Capture the cell that displays the provided text and extract its (x, y) central coordinate. 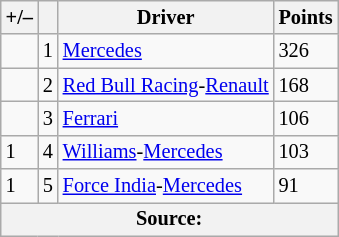
Points (306, 17)
168 (306, 85)
91 (306, 186)
+/– (20, 17)
Force India-Mercedes (166, 186)
4 (48, 152)
Mercedes (166, 51)
103 (306, 152)
2 (48, 85)
Red Bull Racing-Renault (166, 85)
3 (48, 118)
326 (306, 51)
Source: (170, 219)
Williams-Mercedes (166, 152)
5 (48, 186)
106 (306, 118)
Ferrari (166, 118)
Driver (166, 17)
